Search for the cell housing the specified text and yield its [x, y] center coordinate. 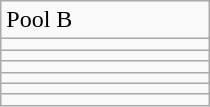
Pool B [105, 20]
